Detect which cell encompasses the target text, then output its (x, y) center coordinate. 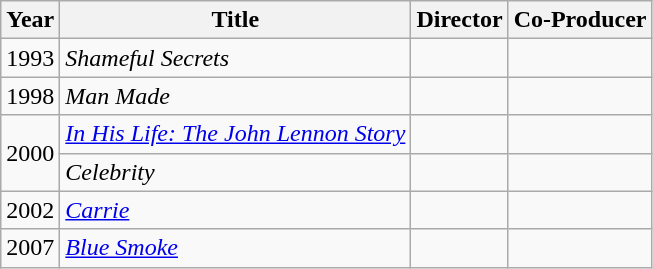
Shameful Secrets (236, 58)
In His Life: The John Lennon Story (236, 134)
Carrie (236, 210)
2000 (30, 153)
1998 (30, 96)
Blue Smoke (236, 248)
2002 (30, 210)
Man Made (236, 96)
Title (236, 20)
Year (30, 20)
Celebrity (236, 172)
1993 (30, 58)
Director (460, 20)
Co-Producer (580, 20)
2007 (30, 248)
